Scan for the cell matching the given text and deliver its [x, y] coordinate at center. 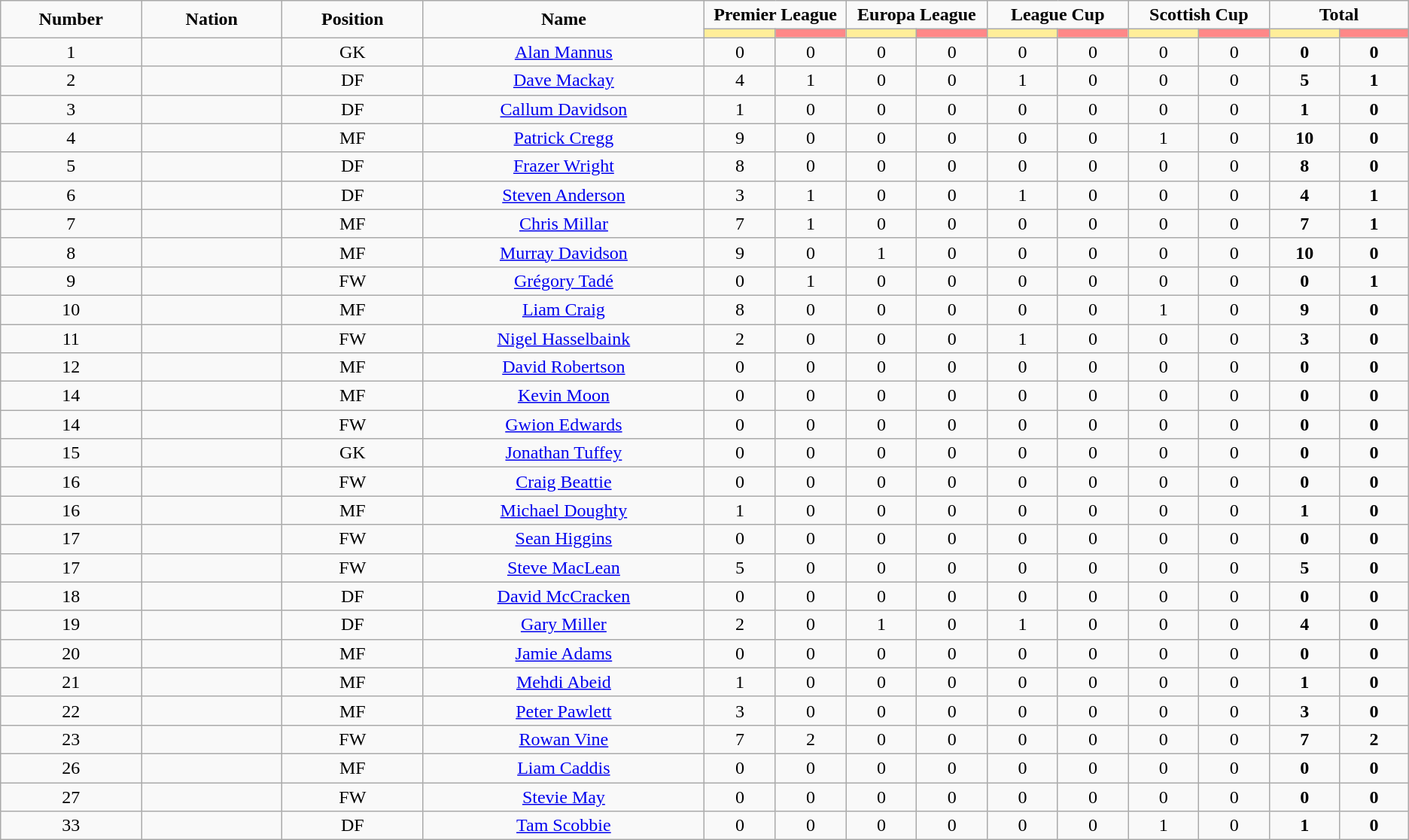
Mehdi Abeid [564, 682]
26 [71, 768]
Jonathan Tuffey [564, 453]
Number [71, 20]
Jamie Adams [564, 653]
Total [1339, 15]
33 [71, 826]
15 [71, 453]
Craig Beattie [564, 482]
Liam Craig [564, 309]
Peter Pawlett [564, 711]
Callum Davidson [564, 109]
Name [564, 20]
Rowan Vine [564, 739]
Stevie May [564, 797]
Chris Millar [564, 224]
Patrick Cregg [564, 138]
22 [71, 711]
Nigel Hasselbaink [564, 338]
23 [71, 739]
Europa League [917, 15]
Dave Mackay [564, 81]
Liam Caddis [564, 768]
Sean Higgins [564, 539]
Michael Doughty [564, 510]
11 [71, 338]
League Cup [1058, 15]
6 [71, 195]
Gwion Edwards [564, 425]
21 [71, 682]
20 [71, 653]
Grégory Tadé [564, 281]
Nation [212, 20]
27 [71, 797]
Gary Miller [564, 625]
Alan Mannus [564, 52]
Tam Scobbie [564, 826]
Kevin Moon [564, 396]
12 [71, 367]
Scottish Cup [1199, 15]
David Robertson [564, 367]
Premier League [775, 15]
Murray Davidson [564, 252]
19 [71, 625]
David McCracken [564, 596]
Steve MacLean [564, 568]
Frazer Wright [564, 166]
18 [71, 596]
Position [352, 20]
Steven Anderson [564, 195]
